Determine the (x, y) coordinate at the center of the cell enclosing the given text.  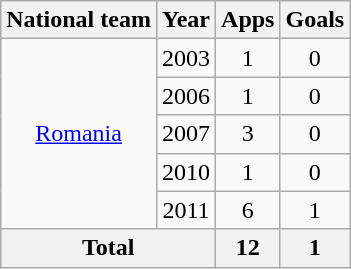
Goals (315, 20)
National team (79, 20)
Romania (79, 134)
2011 (186, 210)
3 (248, 134)
2007 (186, 134)
2003 (186, 58)
2006 (186, 96)
12 (248, 248)
6 (248, 210)
2010 (186, 172)
Apps (248, 20)
Year (186, 20)
Total (108, 248)
